Search for the cell housing the specified text and yield its (X, Y) center coordinate. 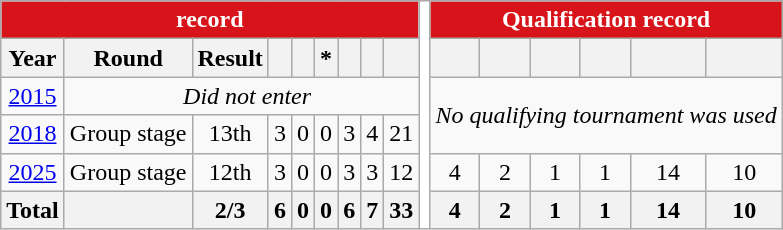
Year (33, 58)
Total (33, 210)
7 (372, 210)
2018 (33, 134)
Qualification record (606, 20)
21 (402, 134)
No qualifying tournament was used (606, 115)
12th (230, 172)
33 (402, 210)
Round (128, 58)
13th (230, 134)
Did not enter (247, 96)
2015 (33, 96)
record (210, 20)
Result (230, 58)
* (326, 58)
12 (402, 172)
2025 (33, 172)
2/3 (230, 210)
